Locate the cell with the specified text and output its (X, Y) center coordinate. 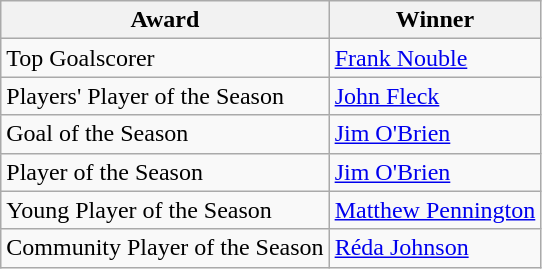
Community Player of the Season (165, 248)
Players' Player of the Season (165, 96)
John Fleck (435, 96)
Top Goalscorer (165, 58)
Réda Johnson (435, 248)
Young Player of the Season (165, 210)
Winner (435, 20)
Frank Nouble (435, 58)
Goal of the Season (165, 134)
Matthew Pennington (435, 210)
Player of the Season (165, 172)
Award (165, 20)
